Identify which cell holds the provided text, then report its [x, y] central coordinate. 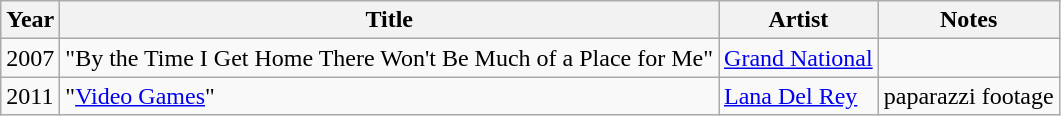
Notes [968, 20]
2007 [30, 58]
Artist [799, 20]
Grand National [799, 58]
2011 [30, 96]
"By the Time I Get Home There Won't Be Much of a Place for Me" [390, 58]
Title [390, 20]
Lana Del Rey [799, 96]
Year [30, 20]
"Video Games" [390, 96]
paparazzi footage [968, 96]
